Provide the (x, y) coordinate of the cell's center where the given text is located.  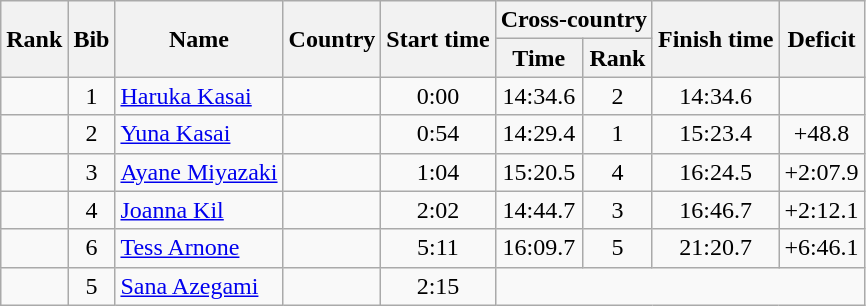
1:04 (438, 172)
Sana Azegami (199, 286)
16:24.5 (715, 172)
15:20.5 (538, 172)
5:11 (438, 248)
0:54 (438, 134)
2:02 (438, 210)
Bib (92, 39)
Yuna Kasai (199, 134)
Tess Arnone (199, 248)
Deficit (822, 39)
14:44.7 (538, 210)
Country (332, 39)
6 (92, 248)
2:15 (438, 286)
16:09.7 (538, 248)
16:46.7 (715, 210)
Finish time (715, 39)
15:23.4 (715, 134)
+48.8 (822, 134)
Name (199, 39)
+2:07.9 (822, 172)
+2:12.1 (822, 210)
Start time (438, 39)
21:20.7 (715, 248)
+6:46.1 (822, 248)
Joanna Kil (199, 210)
Time (538, 58)
0:00 (438, 96)
14:29.4 (538, 134)
Cross-country (574, 20)
Haruka Kasai (199, 96)
Ayane Miyazaki (199, 172)
